Capture the cell that displays the provided text and extract its (x, y) central coordinate. 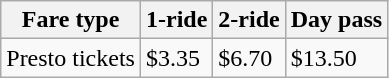
$13.50 (336, 58)
Presto tickets (71, 58)
$3.35 (176, 58)
1-ride (176, 20)
2-ride (249, 20)
$6.70 (249, 58)
Fare type (71, 20)
Day pass (336, 20)
